For the text-containing cell, return its midpoint in [X, Y] coordinate format. 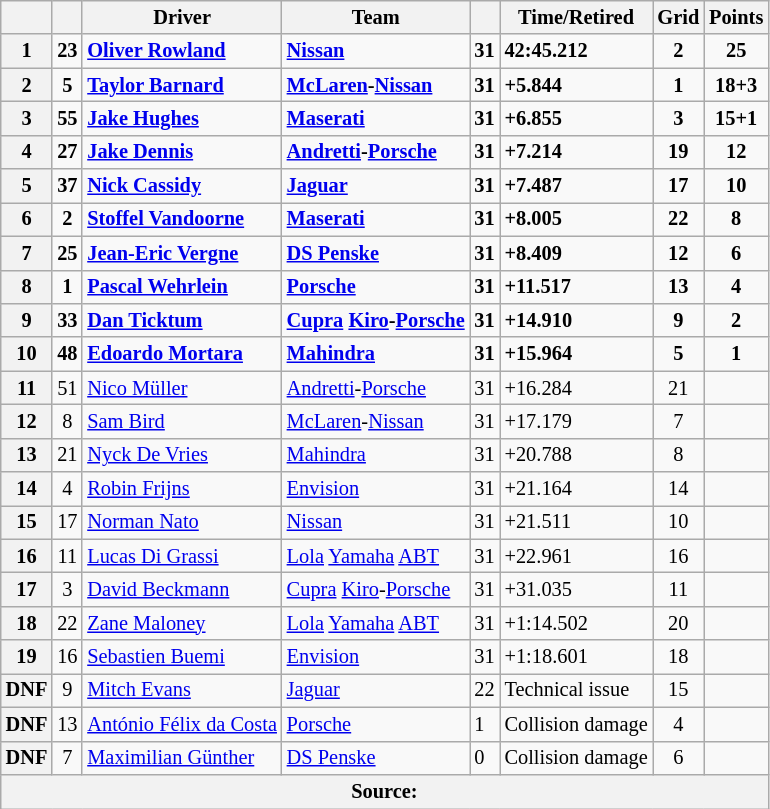
Nick Cassidy [182, 186]
+15.964 [576, 354]
Nico Müller [182, 388]
Mitch Evans [182, 690]
+5.844 [576, 85]
Team [376, 17]
Taylor Barnard [182, 85]
Maximilian Günther [182, 758]
+16.284 [576, 388]
42:45.212 [576, 51]
+22.961 [576, 556]
Edoardo Mortara [182, 354]
Dan Ticktum [182, 320]
+20.788 [576, 455]
+21.164 [576, 489]
Norman Nato [182, 522]
Technical issue [576, 690]
Zane Maloney [182, 623]
Sam Bird [182, 421]
+7.214 [576, 152]
Time/Retired [576, 17]
Grid [679, 17]
33 [67, 320]
+7.487 [576, 186]
Source: [384, 791]
Jake Dennis [182, 152]
18+3 [736, 85]
Driver [182, 17]
Robin Frijns [182, 489]
+31.035 [576, 589]
+6.855 [576, 118]
Jean-Eric Vergne [182, 253]
+1:18.601 [576, 657]
15+1 [736, 118]
48 [67, 354]
37 [67, 186]
António Félix da Costa [182, 724]
0 [485, 758]
20 [679, 623]
+8.409 [576, 253]
+8.005 [576, 219]
23 [67, 51]
+21.511 [576, 522]
Stoffel Vandoorne [182, 219]
+14.910 [576, 320]
Lucas Di Grassi [182, 556]
Points [736, 17]
51 [67, 388]
David Beckmann [182, 589]
Oliver Rowland [182, 51]
Pascal Wehrlein [182, 287]
Jake Hughes [182, 118]
+11.517 [576, 287]
27 [67, 152]
55 [67, 118]
+17.179 [576, 421]
Nyck De Vries [182, 455]
Sebastien Buemi [182, 657]
+1:14.502 [576, 623]
